Capture the cell that displays the provided text and extract its [X, Y] central coordinate. 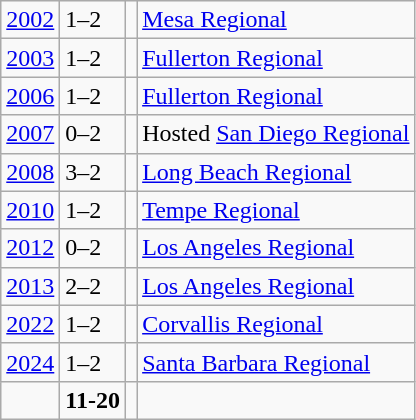
3–2 [93, 172]
2006 [30, 96]
Santa Barbara Regional [276, 362]
2024 [30, 362]
2008 [30, 172]
11-20 [93, 400]
2003 [30, 58]
2010 [30, 210]
Long Beach Regional [276, 172]
2–2 [93, 286]
2022 [30, 324]
2012 [30, 248]
Corvallis Regional [276, 324]
2007 [30, 134]
Tempe Regional [276, 210]
Hosted San Diego Regional [276, 134]
2002 [30, 20]
Mesa Regional [276, 20]
2013 [30, 286]
